For the text-containing cell, return its midpoint in [x, y] coordinate format. 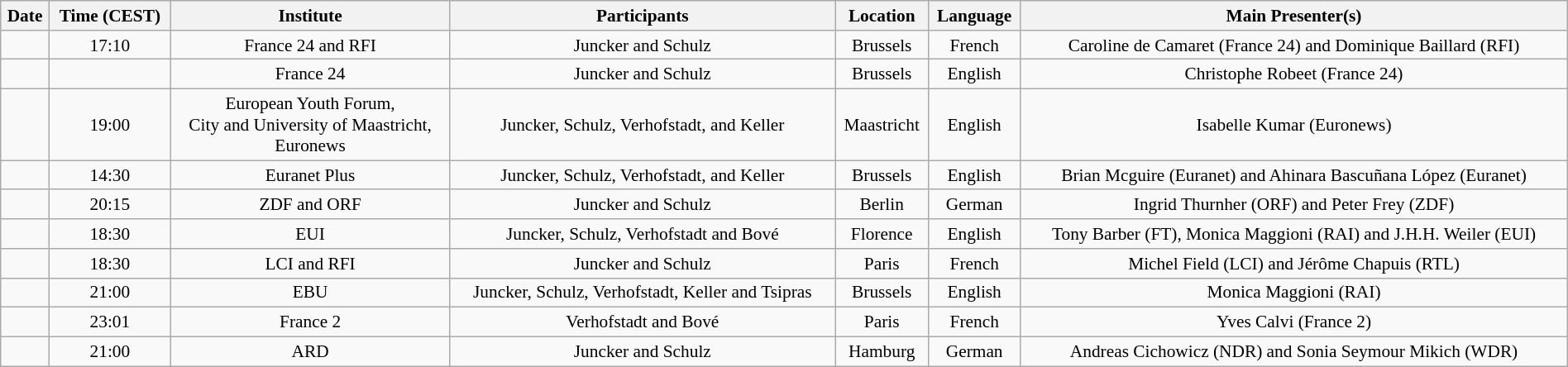
Tony Barber (FT), Monica Maggioni (RAI) and J.H.H. Weiler (EUI) [1293, 234]
19:00 [109, 126]
Andreas Cichowicz (NDR) and Sonia Seymour Mikich (WDR) [1293, 351]
Verhofstadt and Bové [643, 322]
LCI and RFI [309, 264]
Ingrid Thurnher (ORF) and Peter Frey (ZDF) [1293, 205]
Isabelle Kumar (Euronews) [1293, 126]
23:01 [109, 322]
Juncker, Schulz, Verhofstadt, Keller and Tsipras [643, 293]
Florence [882, 234]
Monica Maggioni (RAI) [1293, 293]
Juncker, Schulz, Verhofstadt and Bové [643, 234]
France 24 and RFI [309, 45]
Location [882, 16]
20:15 [109, 205]
Maastricht [882, 126]
Time (CEST) [109, 16]
Institute [309, 16]
EUI [309, 234]
Yves Calvi (France 2) [1293, 322]
Language [974, 16]
France 2 [309, 322]
Brian Mcguire (Euranet) and Ahinara Bascuñana López (Euranet) [1293, 175]
ARD [309, 351]
France 24 [309, 74]
Hamburg [882, 351]
Michel Field (LCI) and Jérôme Chapuis (RTL) [1293, 264]
EBU [309, 293]
Date [25, 16]
14:30 [109, 175]
17:10 [109, 45]
Euranet Plus [309, 175]
European Youth Forum,City and University of Maastricht,Euronews [309, 126]
Participants [643, 16]
Christophe Robeet (France 24) [1293, 74]
Main Presenter(s) [1293, 16]
ZDF and ORF [309, 205]
Berlin [882, 205]
Caroline de Camaret (France 24) and Dominique Baillard (RFI) [1293, 45]
